Extract the [x, y] coordinate from the center of the cell holding the provided text.  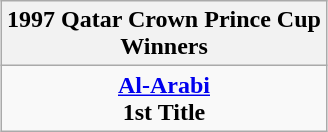
1997 Qatar Crown Prince Cup Winners [164, 34]
Al-Arabi1st Title [164, 98]
